Output the [X, Y] coordinate of the center of the cell containing the given text.  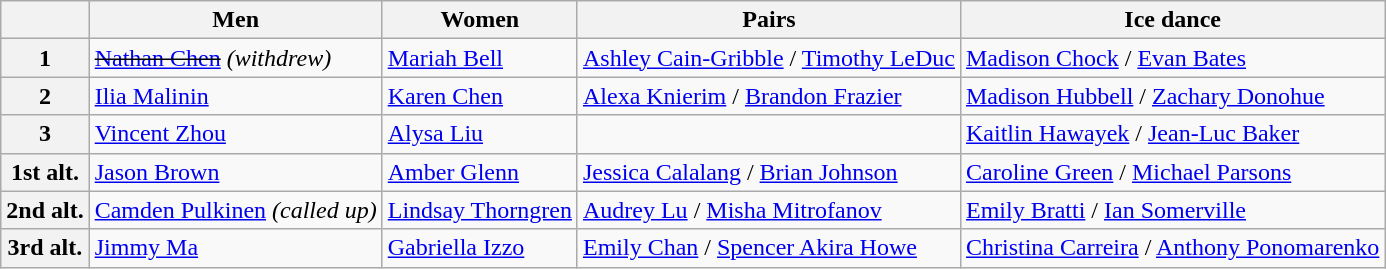
Emily Bratti / Ian Somerville [1172, 210]
Ice dance [1172, 20]
Audrey Lu / Misha Mitrofanov [768, 210]
Gabriella Izzo [480, 248]
Men [236, 20]
Kaitlin Hawayek / Jean-Luc Baker [1172, 134]
Amber Glenn [480, 172]
Vincent Zhou [236, 134]
Mariah Bell [480, 58]
Caroline Green / Michael Parsons [1172, 172]
Women [480, 20]
Jason Brown [236, 172]
1st alt. [45, 172]
Alysa Liu [480, 134]
3 [45, 134]
3rd alt. [45, 248]
Madison Chock / Evan Bates [1172, 58]
1 [45, 58]
Lindsay Thorngren [480, 210]
Alexa Knierim / Brandon Frazier [768, 96]
Madison Hubbell / Zachary Donohue [1172, 96]
Christina Carreira / Anthony Ponomarenko [1172, 248]
Emily Chan / Spencer Akira Howe [768, 248]
Pairs [768, 20]
2 [45, 96]
Camden Pulkinen (called up) [236, 210]
Ilia Malinin [236, 96]
Jessica Calalang / Brian Johnson [768, 172]
Jimmy Ma [236, 248]
2nd alt. [45, 210]
Nathan Chen (withdrew) [236, 58]
Karen Chen [480, 96]
Ashley Cain-Gribble / Timothy LeDuc [768, 58]
